Locate the cell with the specified text and output its (X, Y) center coordinate. 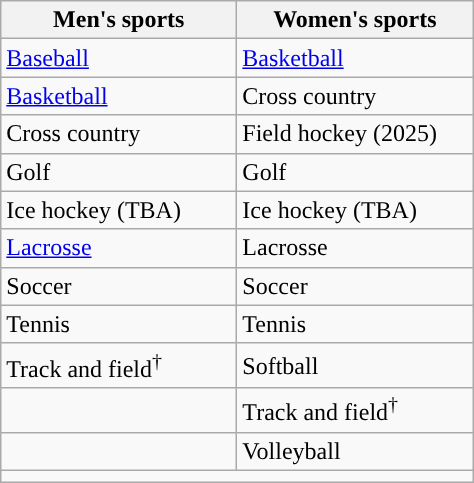
Men's sports (119, 20)
Softball (355, 366)
Women's sports (355, 20)
Field hockey (2025) (355, 134)
Volleyball (355, 451)
Baseball (119, 58)
